Scan for the cell matching the given text and deliver its [X, Y] coordinate at center. 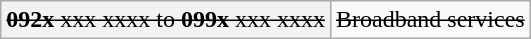
092x xxx xxxx to 099x xxx xxxx [166, 20]
Broadband services [430, 20]
